Output the (X, Y) coordinate of the center of the cell containing the given text.  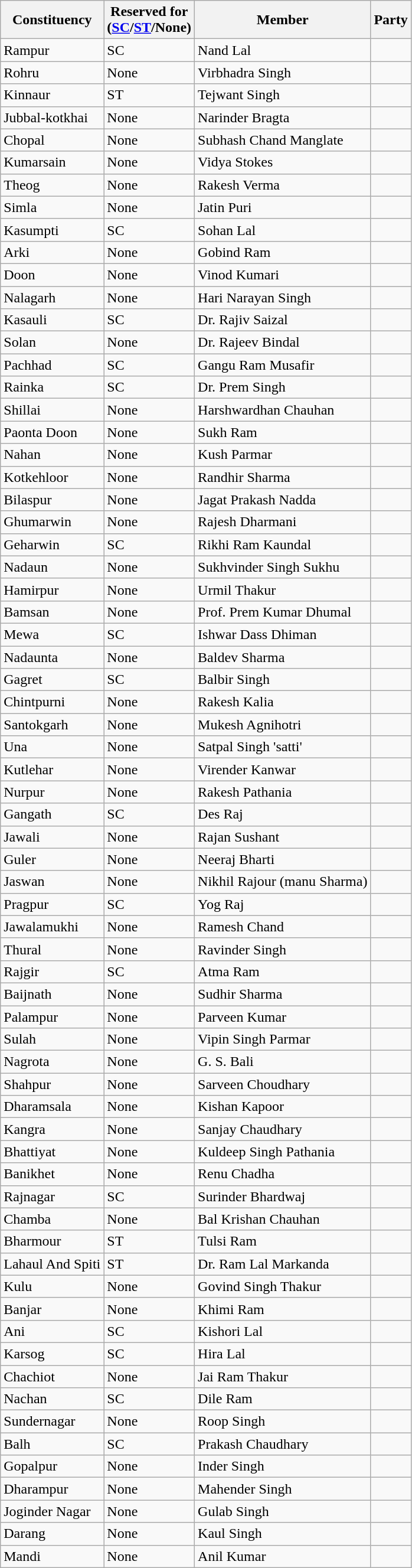
Roop Singh (283, 1422)
Urmil Thakur (283, 589)
Nalagarh (52, 297)
Rainka (52, 387)
Gangath (52, 814)
Rajgir (52, 972)
Dharamsala (52, 1107)
Nadaun (52, 567)
Ravinder Singh (283, 949)
Nagrota (52, 1062)
Kangra (52, 1129)
Virbhadra Singh (283, 73)
Harshwardhan Chauhan (283, 410)
Vinod Kumari (283, 275)
Yog Raj (283, 904)
Karsog (52, 1354)
Prakash Chaudhary (283, 1444)
Mahender Singh (283, 1489)
Una (52, 747)
Party (391, 20)
Dr. Rajeev Bindal (283, 343)
Chopal (52, 140)
Ghumarwin (52, 522)
Jawalamukhi (52, 927)
Bal Krishan Chauhan (283, 1219)
Jai Ram Thakur (283, 1377)
Theog (52, 185)
Ramesh Chand (283, 927)
Des Raj (283, 814)
Nikhil Rajour (manu Sharma) (283, 882)
Prof. Prem Kumar Dhumal (283, 612)
Joginder Nagar (52, 1511)
Atma Ram (283, 972)
Solan (52, 343)
Rajnagar (52, 1197)
Constituency (52, 20)
Rakesh Pathania (283, 792)
Mewa (52, 634)
Gangu Ram Musafir (283, 365)
Rohru (52, 73)
Sukhvinder Singh Sukhu (283, 567)
Pragpur (52, 904)
Member (283, 20)
Rakesh Verma (283, 185)
Reserved for(SC/ST/None) (149, 20)
Parveen Kumar (283, 1016)
Chamba (52, 1219)
Dr. Rajiv Saizal (283, 320)
Gulab Singh (283, 1511)
Hamirpur (52, 589)
Neeraj Bharti (283, 859)
Geharwin (52, 545)
Simla (52, 207)
Govind Singh Thakur (283, 1286)
Vipin Singh Parmar (283, 1039)
Rajan Sushant (283, 837)
Satpal Singh 'satti' (283, 747)
Doon (52, 275)
Bhattiyat (52, 1152)
Rikhi Ram Kaundal (283, 545)
Surinder Bhardwaj (283, 1197)
Arki (52, 252)
Sanjay Chaudhary (283, 1129)
Rampur (52, 50)
Darang (52, 1534)
Vidya Stokes (283, 162)
Sarveen Choudhary (283, 1084)
Kishori Lal (283, 1331)
Kaul Singh (283, 1534)
Sudhir Sharma (283, 994)
Jatin Puri (283, 207)
Jubbal-kotkhai (52, 118)
Kutlehar (52, 770)
Ani (52, 1331)
Tejwant Singh (283, 95)
Kishan Kapoor (283, 1107)
G. S. Bali (283, 1062)
Balbir Singh (283, 680)
Dharampur (52, 1489)
Banikhet (52, 1174)
Dile Ram (283, 1399)
Thural (52, 949)
Baijnath (52, 994)
Sulah (52, 1039)
Bharmour (52, 1241)
Kush Parmar (283, 455)
Kulu (52, 1286)
Shillai (52, 410)
Hari Narayan Singh (283, 297)
Pachhad (52, 365)
Guler (52, 859)
Tulsi Ram (283, 1241)
Chachiot (52, 1377)
Hira Lal (283, 1354)
Narinder Bragta (283, 118)
Anil Kumar (283, 1556)
Lahaul And Spiti (52, 1264)
Sukh Ram (283, 432)
Jaswan (52, 882)
Chintpurni (52, 702)
Renu Chadha (283, 1174)
Nand Lal (283, 50)
Kasumpti (52, 230)
Kuldeep Singh Pathania (283, 1152)
Paonta Doon (52, 432)
Palampur (52, 1016)
Kumarsain (52, 162)
Khimi Ram (283, 1309)
Ishwar Dass Dhiman (283, 634)
Rajesh Dharmani (283, 522)
Banjar (52, 1309)
Dr. Ram Lal Markanda (283, 1264)
Gopalpur (52, 1466)
Sundernagar (52, 1422)
Bamsan (52, 612)
Balh (52, 1444)
Nahan (52, 455)
Subhash Chand Manglate (283, 140)
Dr. Prem Singh (283, 387)
Bilaspur (52, 500)
Jagat Prakash Nadda (283, 500)
Kotkehloor (52, 477)
Gobind Ram (283, 252)
Baldev Sharma (283, 657)
Kinnaur (52, 95)
Gagret (52, 680)
Kasauli (52, 320)
Mukesh Agnihotri (283, 725)
Randhir Sharma (283, 477)
Nachan (52, 1399)
Inder Singh (283, 1466)
Nadaunta (52, 657)
Sohan Lal (283, 230)
Virender Kanwar (283, 770)
Rakesh Kalia (283, 702)
Jawali (52, 837)
Santokgarh (52, 725)
Shahpur (52, 1084)
Nurpur (52, 792)
Mandi (52, 1556)
